Return (X, Y) of the center of cell containing provided text 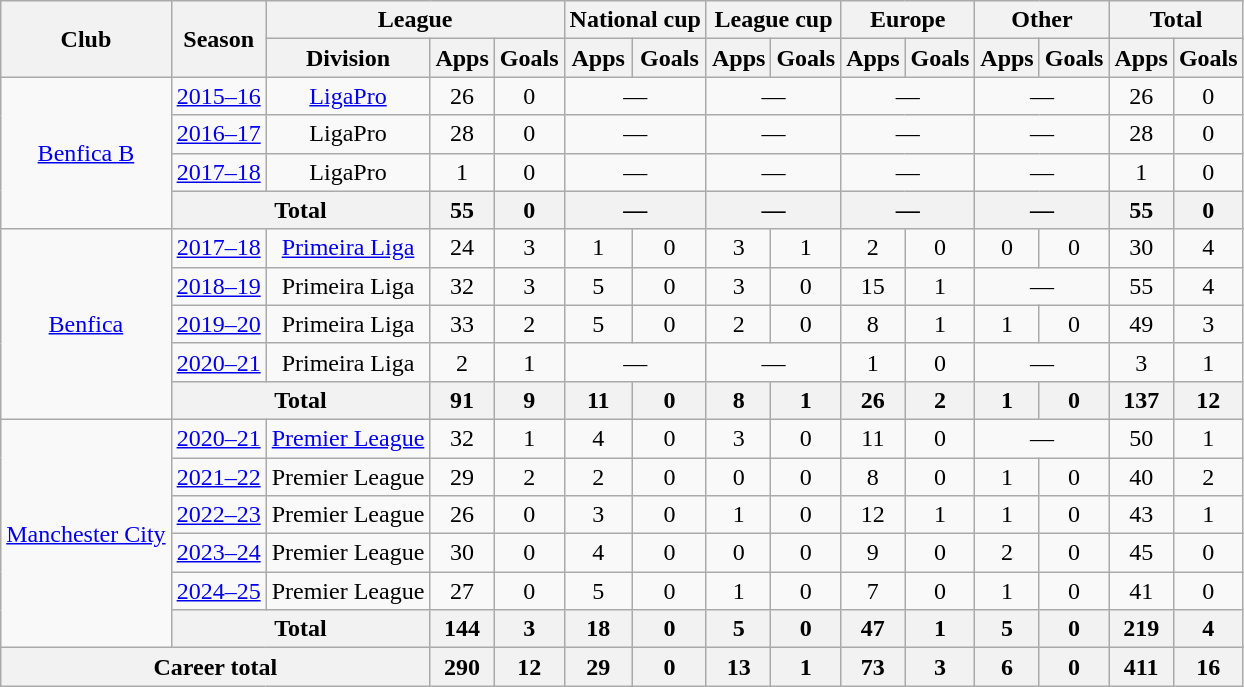
33 (462, 324)
Division (348, 58)
40 (1141, 477)
League cup (773, 20)
Benfica (86, 324)
45 (1141, 553)
2019–20 (218, 324)
144 (462, 629)
7 (873, 591)
27 (462, 591)
2018–19 (218, 286)
91 (462, 400)
2015–16 (218, 96)
41 (1141, 591)
290 (462, 667)
Career total (216, 667)
League (415, 20)
50 (1141, 438)
47 (873, 629)
2016–17 (218, 134)
Club (86, 39)
24 (462, 248)
Other (1042, 20)
Season (218, 39)
2021–22 (218, 477)
49 (1141, 324)
13 (738, 667)
73 (873, 667)
16 (1208, 667)
National cup (635, 20)
18 (598, 629)
6 (1007, 667)
Europe (908, 20)
219 (1141, 629)
Benfica B (86, 153)
15 (873, 286)
2024–25 (218, 591)
137 (1141, 400)
2022–23 (218, 515)
Manchester City (86, 533)
2023–24 (218, 553)
43 (1141, 515)
411 (1141, 667)
